Find where the given text appears and provide that cell's center as (x, y) coordinate. 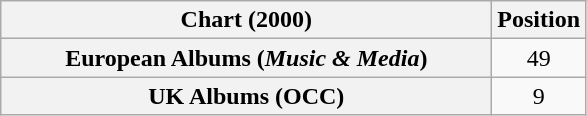
Position (539, 20)
9 (539, 96)
European Albums (Music & Media) (246, 58)
49 (539, 58)
Chart (2000) (246, 20)
UK Albums (OCC) (246, 96)
